Pinpoint the cell where the given text exists, returning its (x, y) midpoint coordinate. 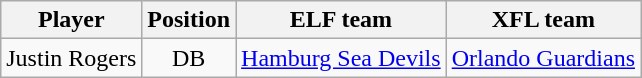
Player (72, 20)
DB (189, 58)
Orlando Guardians (543, 58)
Justin Rogers (72, 58)
XFL team (543, 20)
ELF team (342, 20)
Hamburg Sea Devils (342, 58)
Position (189, 20)
